Return [X, Y] of the center of cell containing provided text 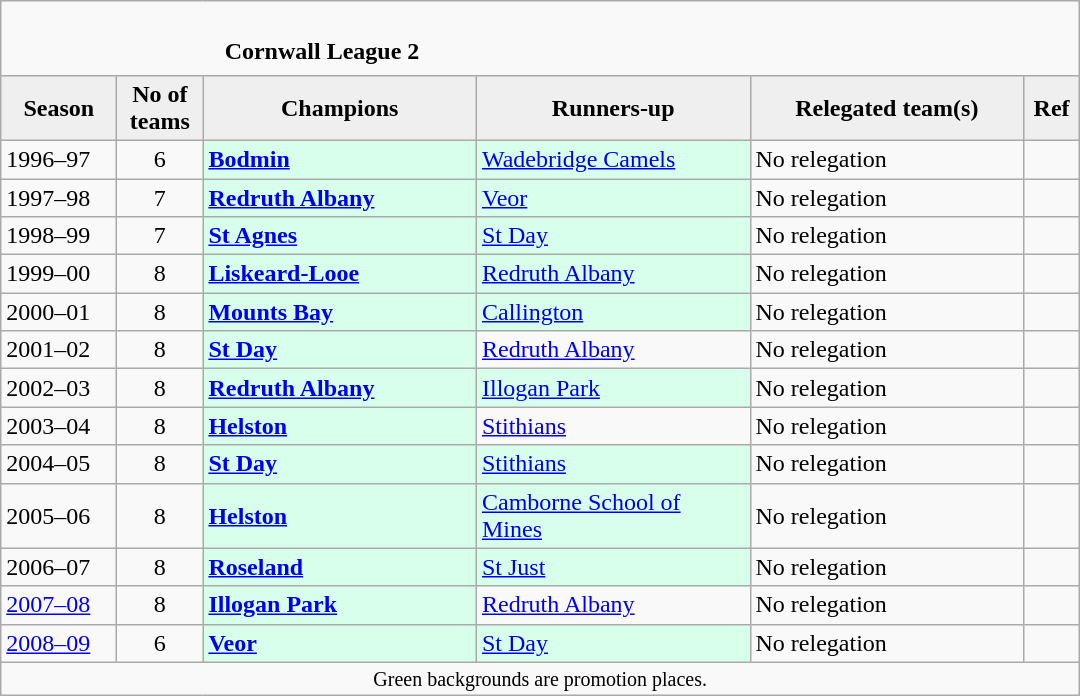
Roseland [340, 567]
Runners-up [613, 108]
2004–05 [59, 464]
1996–97 [59, 159]
Liskeard-Looe [340, 274]
2008–09 [59, 643]
No of teams [160, 108]
Ref [1052, 108]
St Agnes [340, 236]
2007–08 [59, 605]
Mounts Bay [340, 312]
Wadebridge Camels [613, 159]
Champions [340, 108]
2005–06 [59, 516]
2003–04 [59, 426]
Relegated team(s) [887, 108]
Bodmin [340, 159]
1998–99 [59, 236]
Green backgrounds are promotion places. [540, 678]
1997–98 [59, 197]
Camborne School of Mines [613, 516]
Season [59, 108]
1999–00 [59, 274]
2002–03 [59, 388]
2001–02 [59, 350]
St Just [613, 567]
Callington [613, 312]
2000–01 [59, 312]
2006–07 [59, 567]
